Extract the (x, y) coordinate from the center of the cell holding the provided text.  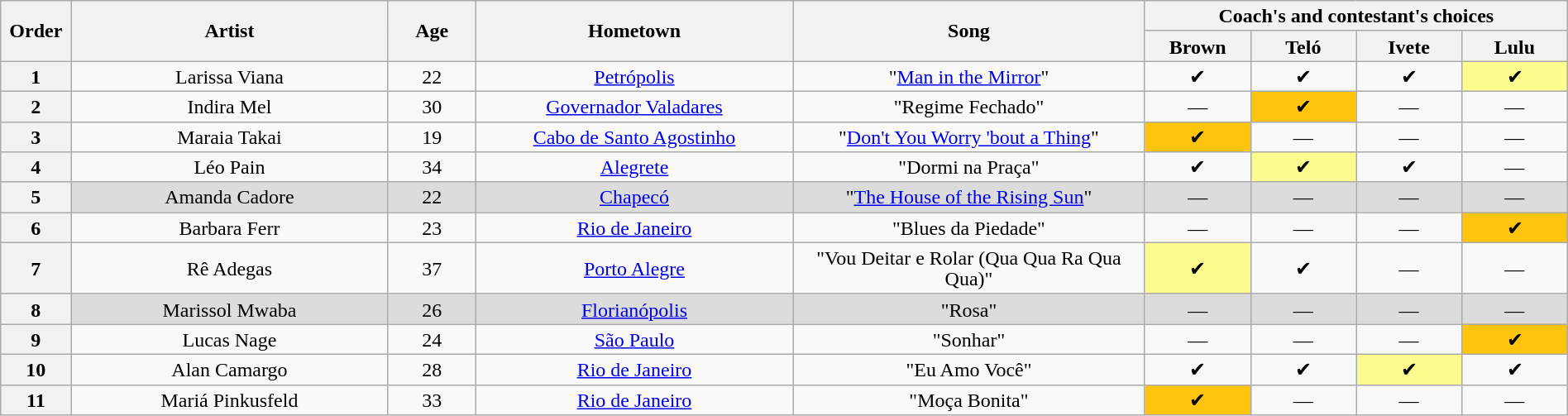
"Regime Fechado" (969, 106)
Artist (230, 31)
33 (432, 400)
4 (36, 167)
Amanda Cadore (230, 197)
26 (432, 309)
"Rosa" (969, 309)
3 (36, 137)
Léo Pain (230, 167)
Mariá Pinkusfeld (230, 400)
Florianópolis (633, 309)
Governador Valadares (633, 106)
Age (432, 31)
Order (36, 31)
Coach's and contestant's choices (1356, 17)
5 (36, 197)
Teló (1303, 46)
8 (36, 309)
Alegrete (633, 167)
"Moça Bonita" (969, 400)
Porto Alegre (633, 268)
11 (36, 400)
"Don't You Worry 'bout a Thing" (969, 137)
34 (432, 167)
"The House of the Rising Sun" (969, 197)
Hometown (633, 31)
Lulu (1514, 46)
Rê Adegas (230, 268)
Barbara Ferr (230, 228)
"Eu Amo Você" (969, 369)
Petrópolis (633, 76)
Lucas Nage (230, 339)
24 (432, 339)
6 (36, 228)
1 (36, 76)
37 (432, 268)
9 (36, 339)
30 (432, 106)
Alan Camargo (230, 369)
Brown (1198, 46)
Larissa Viana (230, 76)
São Paulo (633, 339)
7 (36, 268)
Maraia Takai (230, 137)
"Vou Deitar e Rolar (Qua Qua Ra Qua Qua)" (969, 268)
Cabo de Santo Agostinho (633, 137)
Chapecó (633, 197)
"Dormi na Praça" (969, 167)
10 (36, 369)
19 (432, 137)
Marissol Mwaba (230, 309)
"Blues da Piedade" (969, 228)
"Sonhar" (969, 339)
2 (36, 106)
"Man in the Mirror" (969, 76)
23 (432, 228)
Song (969, 31)
Ivete (1409, 46)
Indira Mel (230, 106)
28 (432, 369)
